Detect which cell encompasses the target text, then output its [X, Y] center coordinate. 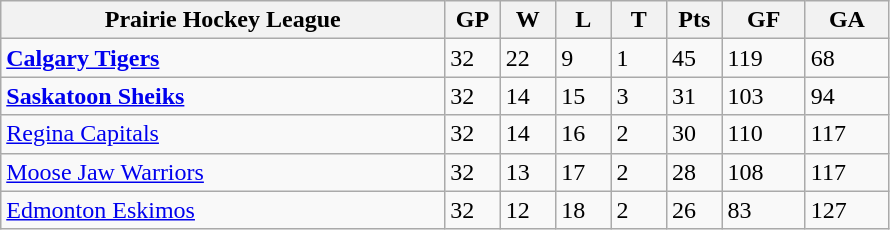
68 [846, 58]
9 [584, 58]
Moose Jaw Warriors [223, 172]
110 [764, 134]
17 [584, 172]
22 [528, 58]
16 [584, 134]
127 [846, 210]
3 [638, 96]
83 [764, 210]
Pts [694, 20]
L [584, 20]
15 [584, 96]
GA [846, 20]
Edmonton Eskimos [223, 210]
T [638, 20]
13 [528, 172]
26 [694, 210]
31 [694, 96]
Saskatoon Sheiks [223, 96]
Prairie Hockey League [223, 20]
12 [528, 210]
GP [472, 20]
Calgary Tigers [223, 58]
28 [694, 172]
1 [638, 58]
30 [694, 134]
119 [764, 58]
W [528, 20]
94 [846, 96]
Regina Capitals [223, 134]
103 [764, 96]
18 [584, 210]
GF [764, 20]
108 [764, 172]
45 [694, 58]
